Search for the cell housing the specified text and yield its (x, y) center coordinate. 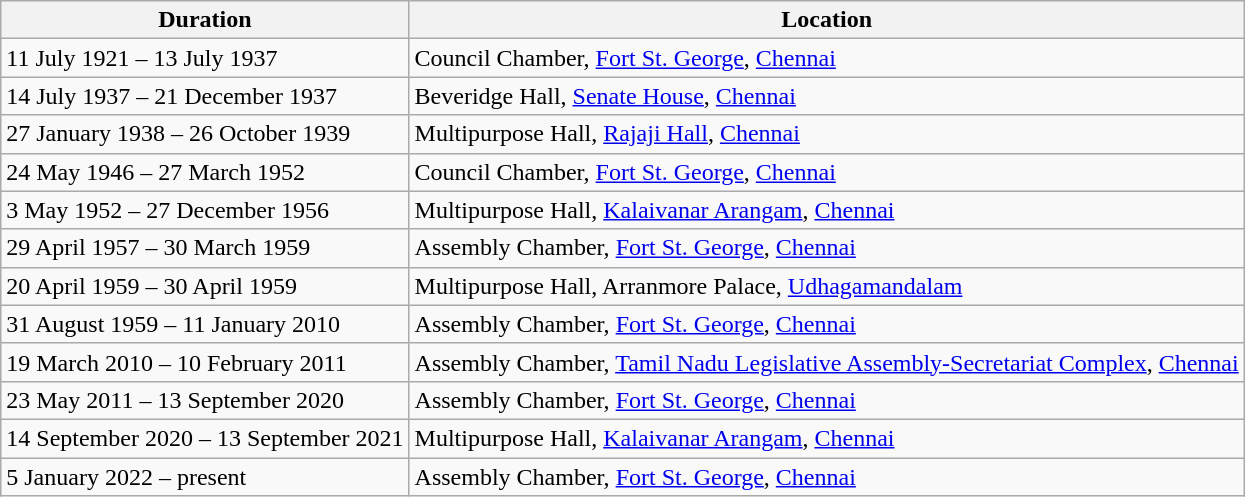
11 July 1921 – 13 July 1937 (205, 58)
20 April 1959 – 30 April 1959 (205, 286)
31 August 1959 – 11 January 2010 (205, 324)
23 May 2011 – 13 September 2020 (205, 400)
Assembly Chamber, Tamil Nadu Legislative Assembly-Secretariat Complex, Chennai (826, 362)
Location (826, 20)
5 January 2022 – present (205, 477)
14 September 2020 – 13 September 2021 (205, 438)
19 March 2010 – 10 February 2011 (205, 362)
14 July 1937 – 21 December 1937 (205, 96)
24 May 1946 – 27 March 1952 (205, 172)
Beveridge Hall, Senate House, Chennai (826, 96)
29 April 1957 – 30 March 1959 (205, 248)
Multipurpose Hall, Arranmore Palace, Udhagamandalam (826, 286)
27 January 1938 – 26 October 1939 (205, 134)
3 May 1952 – 27 December 1956 (205, 210)
Duration (205, 20)
Multipurpose Hall, Rajaji Hall, Chennai (826, 134)
